Provide the [x, y] coordinate of the cell's center where the given text is located.  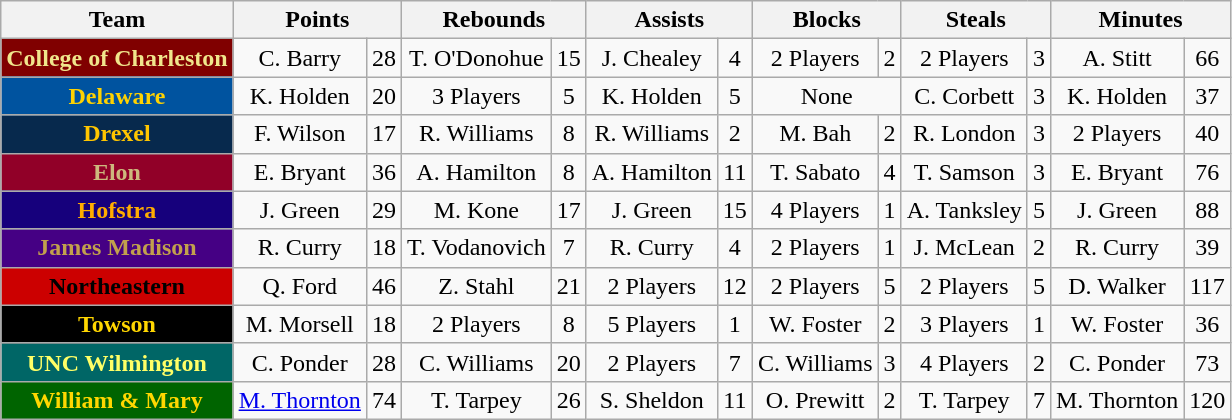
Towson [117, 324]
Elon [117, 172]
Delaware [117, 96]
Drexel [117, 134]
None [826, 96]
T. Sabato [815, 172]
T. O'Donohue [476, 58]
Blocks [826, 20]
Points [317, 20]
120 [1208, 400]
J. McLean [964, 248]
O. Prewitt [815, 400]
M. Kone [476, 210]
D. Walker [1116, 286]
76 [1208, 172]
Z. Stahl [476, 286]
5 Players [652, 324]
46 [384, 286]
40 [1208, 134]
12 [734, 286]
Assists [669, 20]
C. Corbett [964, 96]
F. Wilson [300, 134]
Steals [976, 20]
T. Samson [964, 172]
A. Stitt [1116, 58]
Hofstra [117, 210]
M. Bah [815, 134]
21 [568, 286]
R. London [964, 134]
Team [117, 20]
T. Vodanovich [476, 248]
74 [384, 400]
UNC Wilmington [117, 362]
Minutes [1140, 20]
Rebounds [494, 20]
29 [384, 210]
College of Charleston [117, 58]
39 [1208, 248]
Q. Ford [300, 286]
James Madison [117, 248]
C. Barry [300, 58]
88 [1208, 210]
73 [1208, 362]
26 [568, 400]
A. Tanksley [964, 210]
J. Chealey [652, 58]
37 [1208, 96]
William & Mary [117, 400]
S. Sheldon [652, 400]
66 [1208, 58]
117 [1208, 286]
Northeastern [117, 286]
M. Morsell [300, 324]
